Return (x, y) of the center of cell containing provided text 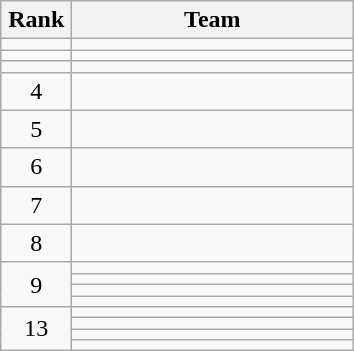
Team (212, 20)
9 (36, 284)
6 (36, 167)
8 (36, 243)
5 (36, 129)
4 (36, 91)
13 (36, 329)
7 (36, 205)
Rank (36, 20)
